Return [X, Y] of the center of cell containing provided text 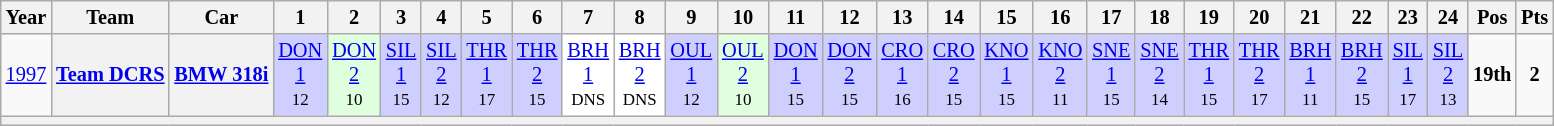
Car [221, 17]
DON115 [796, 75]
KNO115 [1007, 75]
1 [300, 17]
6 [537, 17]
THR215 [537, 75]
SIL115 [401, 75]
Pos [1492, 17]
DON210 [354, 75]
DON215 [850, 75]
3 [401, 17]
SIL212 [441, 75]
DON112 [300, 75]
10 [743, 17]
BMW 318i [221, 75]
BRH1DNS [588, 75]
SNE115 [1111, 75]
5 [486, 17]
23 [1408, 17]
19th [1492, 75]
SIL213 [1448, 75]
20 [1259, 17]
Team [110, 17]
19 [1209, 17]
17 [1111, 17]
Team DCRS [110, 75]
Year [26, 17]
12 [850, 17]
THR217 [1259, 75]
24 [1448, 17]
9 [692, 17]
14 [954, 17]
7 [588, 17]
1997 [26, 75]
KNO211 [1060, 75]
OUL112 [692, 75]
BRH2DNS [640, 75]
OUL210 [743, 75]
21 [1310, 17]
SNE214 [1159, 75]
THR117 [486, 75]
22 [1362, 17]
SIL117 [1408, 75]
THR115 [1209, 75]
18 [1159, 17]
Pts [1534, 17]
BRH215 [1362, 75]
11 [796, 17]
CRO215 [954, 75]
15 [1007, 17]
13 [902, 17]
BRH111 [1310, 75]
8 [640, 17]
4 [441, 17]
CRO116 [902, 75]
16 [1060, 17]
